Identify which cell holds the provided text, then report its [X, Y] central coordinate. 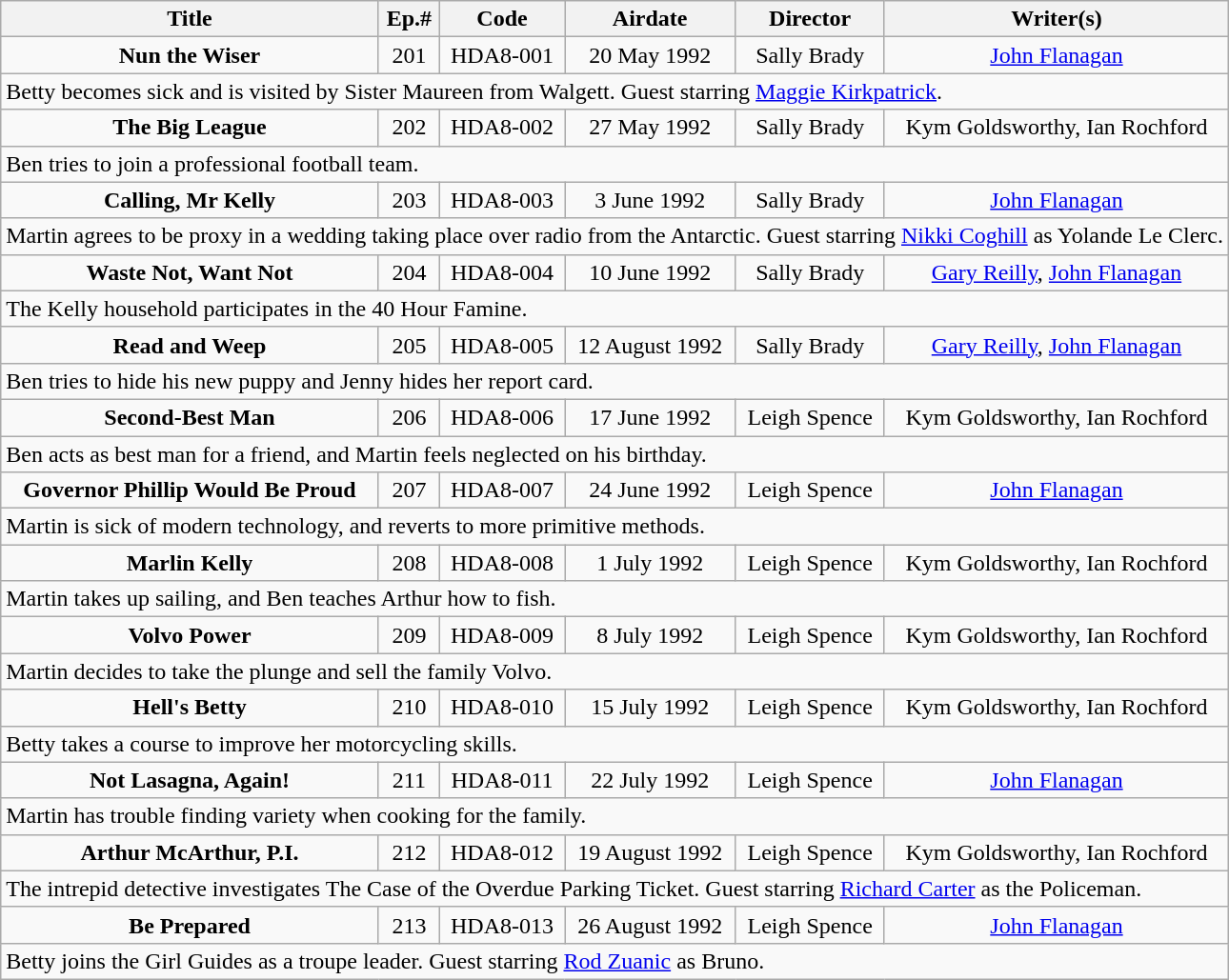
HDA8-013 [503, 925]
17 June 1992 [650, 417]
209 [409, 635]
Writer(s) [1056, 19]
213 [409, 925]
Ben tries to join a professional football team. [615, 164]
Be Prepared [191, 925]
Betty becomes sick and is visited by Sister Maureen from Walgett. Guest starring Maggie Kirkpatrick. [615, 91]
Ben tries to hide his new puppy and Jenny hides her report card. [615, 381]
Martin decides to take the plunge and sell the family Volvo. [615, 671]
8 July 1992 [650, 635]
201 [409, 55]
HDA8-003 [503, 200]
208 [409, 563]
Second-Best Man [191, 417]
Director [810, 19]
211 [409, 780]
Martin is sick of modern technology, and reverts to more primitive methods. [615, 527]
19 August 1992 [650, 852]
Ep.# [409, 19]
202 [409, 128]
Betty joins the Girl Guides as a troupe leader. Guest starring Rod Zuanic as Bruno. [615, 961]
The Big League [191, 128]
HDA8-001 [503, 55]
204 [409, 272]
24 June 1992 [650, 490]
HDA8-005 [503, 345]
Betty takes a course to improve her motorcycling skills. [615, 744]
Martin has trouble finding variety when cooking for the family. [615, 816]
207 [409, 490]
Marlin Kelly [191, 563]
27 May 1992 [650, 128]
HDA8-006 [503, 417]
Airdate [650, 19]
Hell's Betty [191, 708]
10 June 1992 [650, 272]
Ben acts as best man for a friend, and Martin feels neglected on his birthday. [615, 454]
HDA8-012 [503, 852]
Calling, Mr Kelly [191, 200]
205 [409, 345]
HDA8-009 [503, 635]
3 June 1992 [650, 200]
203 [409, 200]
Waste Not, Want Not [191, 272]
HDA8-008 [503, 563]
Arthur McArthur, P.I. [191, 852]
HDA8-011 [503, 780]
HDA8-002 [503, 128]
Nun the Wiser [191, 55]
15 July 1992 [650, 708]
Code [503, 19]
26 August 1992 [650, 925]
Martin takes up sailing, and Ben teaches Arthur how to fish. [615, 599]
20 May 1992 [650, 55]
Martin agrees to be proxy in a wedding taking place over radio from the Antarctic. Guest starring Nikki Coghill as Yolande Le Clerc. [615, 236]
210 [409, 708]
12 August 1992 [650, 345]
The Kelly household participates in the 40 Hour Famine. [615, 309]
Governor Phillip Would Be Proud [191, 490]
HDA8-004 [503, 272]
Title [191, 19]
212 [409, 852]
The intrepid detective investigates The Case of the Overdue Parking Ticket. Guest starring Richard Carter as the Policeman. [615, 889]
Not Lasagna, Again! [191, 780]
Read and Weep [191, 345]
Volvo Power [191, 635]
206 [409, 417]
1 July 1992 [650, 563]
HDA8-007 [503, 490]
22 July 1992 [650, 780]
HDA8-010 [503, 708]
